Detect which cell encompasses the target text, then output its [x, y] center coordinate. 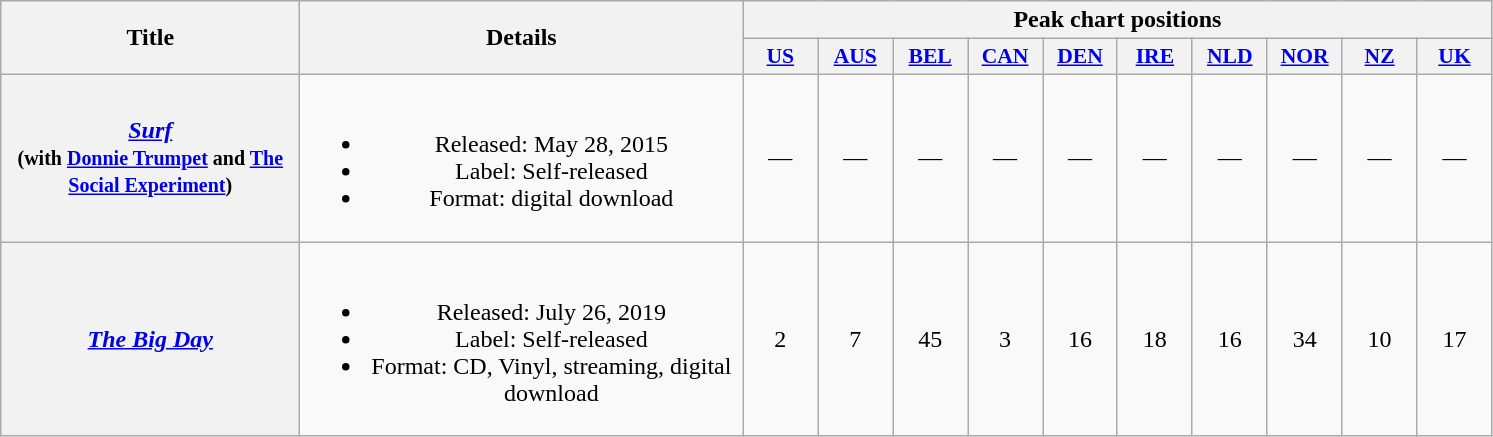
Peak chart positions [1118, 20]
45 [930, 339]
UK [1454, 57]
18 [1154, 339]
Title [150, 38]
3 [1006, 339]
7 [856, 339]
17 [1454, 339]
US [780, 57]
Released: May 28, 2015Label: Self-releasedFormat: digital download [522, 158]
Released: July 26, 2019Label: Self-releasedFormat: CD, Vinyl, streaming, digital download [522, 339]
Surf(with Donnie Trumpet and The Social Experiment) [150, 158]
10 [1380, 339]
NOR [1304, 57]
NZ [1380, 57]
CAN [1006, 57]
IRE [1154, 57]
BEL [930, 57]
NLD [1230, 57]
The Big Day [150, 339]
DEN [1080, 57]
34 [1304, 339]
2 [780, 339]
AUS [856, 57]
Details [522, 38]
